Extract the (X, Y) coordinate from the center of the cell holding the provided text.  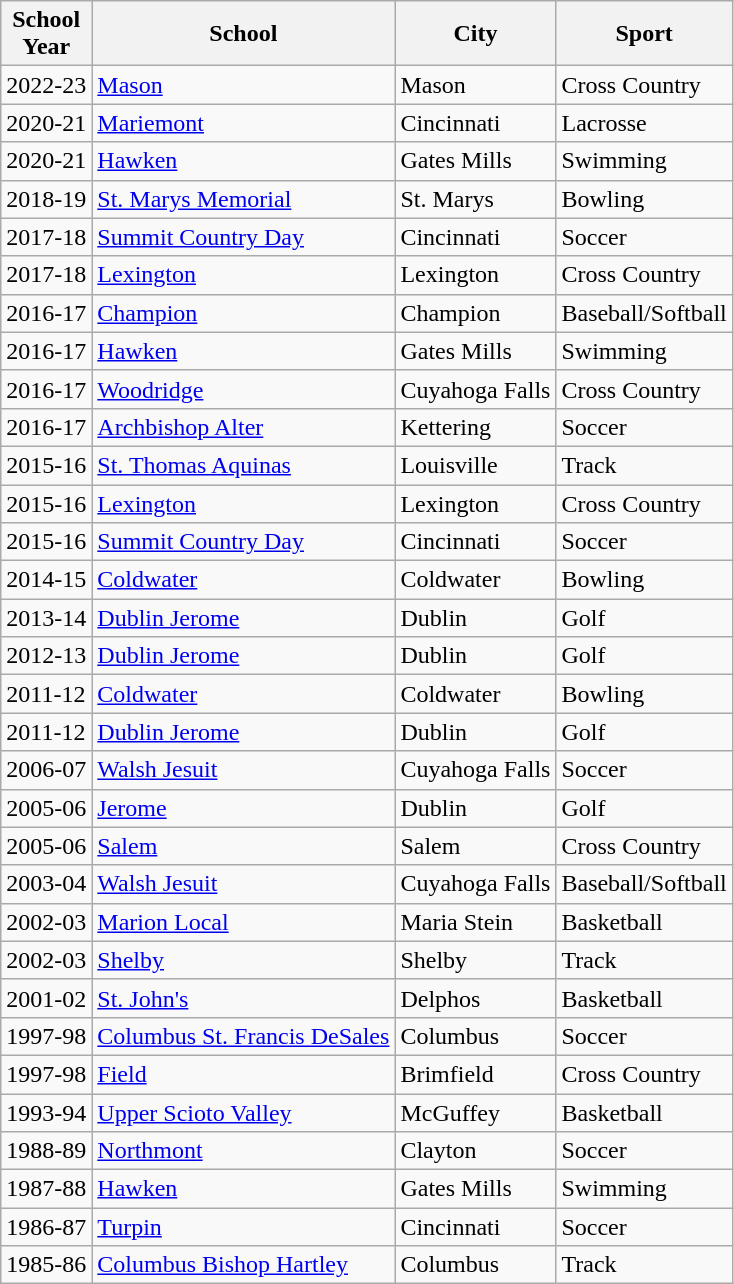
2018-19 (46, 199)
2022-23 (46, 85)
2006-07 (46, 770)
1993-94 (46, 1113)
Columbus St. Francis DeSales (244, 1036)
2013-14 (46, 618)
Clayton (476, 1151)
Maria Stein (476, 922)
Kettering (476, 427)
Jerome (244, 808)
Columbus Bishop Hartley (244, 1265)
Upper Scioto Valley (244, 1113)
SchoolYear (46, 34)
1986-87 (46, 1227)
1987-88 (46, 1189)
St. Marys Memorial (244, 199)
Marion Local (244, 922)
St. John's (244, 998)
Mariemont (244, 123)
Woodridge (244, 389)
2012-13 (46, 656)
Turpin (244, 1227)
McGuffey (476, 1113)
1988-89 (46, 1151)
School (244, 34)
2003-04 (46, 884)
Archbishop Alter (244, 427)
2001-02 (46, 998)
2014-15 (46, 580)
Lacrosse (644, 123)
St. Thomas Aquinas (244, 465)
Louisville (476, 465)
Field (244, 1074)
Sport (644, 34)
Northmont (244, 1151)
1985-86 (46, 1265)
Brimfield (476, 1074)
St. Marys (476, 199)
City (476, 34)
Delphos (476, 998)
